Detect which cell encompasses the target text, then output its [X, Y] center coordinate. 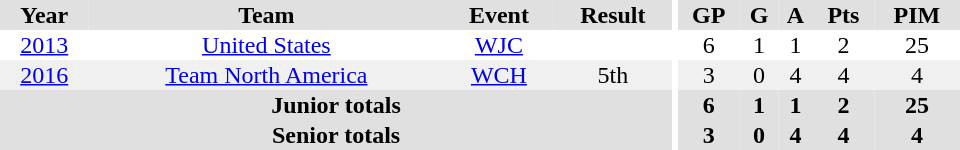
GP [708, 15]
5th [613, 75]
Team [266, 15]
2013 [44, 45]
Year [44, 15]
PIM [917, 15]
Result [613, 15]
G [759, 15]
2016 [44, 75]
A [796, 15]
WCH [498, 75]
Senior totals [336, 135]
United States [266, 45]
Team North America [266, 75]
Junior totals [336, 105]
Event [498, 15]
WJC [498, 45]
Pts [844, 15]
